Capture the cell that displays the provided text and extract its (X, Y) central coordinate. 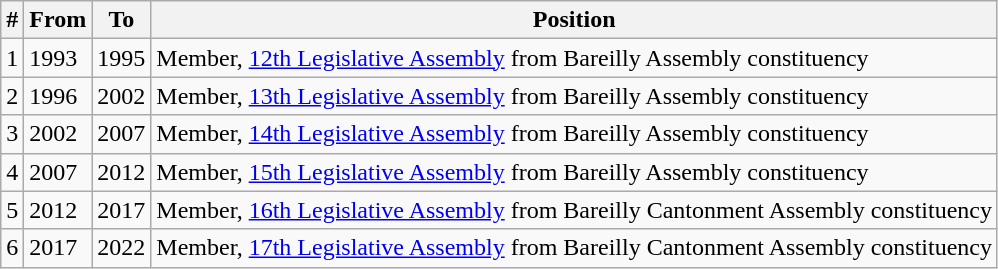
4 (12, 172)
From (58, 20)
# (12, 20)
2 (12, 96)
Member, 16th Legislative Assembly from Bareilly Cantonment Assembly constituency (574, 210)
1993 (58, 58)
1995 (122, 58)
6 (12, 248)
5 (12, 210)
Position (574, 20)
To (122, 20)
3 (12, 134)
Member, 14th Legislative Assembly from Bareilly Assembly constituency (574, 134)
Member, 15th Legislative Assembly from Bareilly Assembly constituency (574, 172)
Member, 12th Legislative Assembly from Bareilly Assembly constituency (574, 58)
1996 (58, 96)
Member, 17th Legislative Assembly from Bareilly Cantonment Assembly constituency (574, 248)
Member, 13th Legislative Assembly from Bareilly Assembly constituency (574, 96)
2022 (122, 248)
1 (12, 58)
